Identify which cell holds the provided text, then report its (x, y) central coordinate. 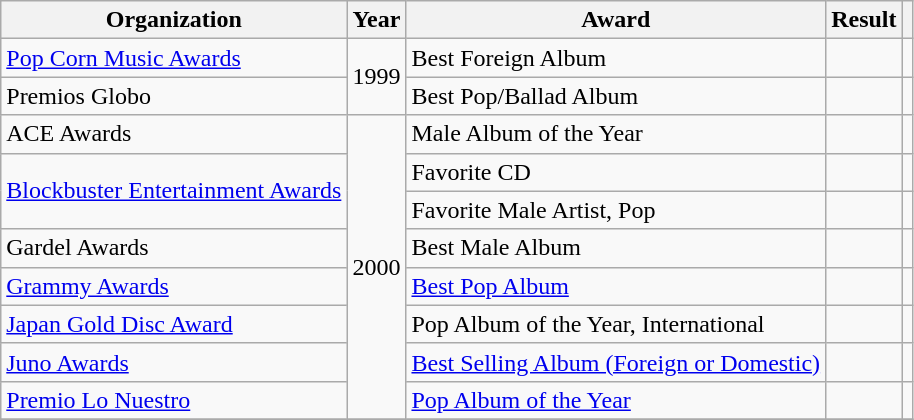
Organization (174, 20)
1999 (376, 77)
Pop Album of the Year, International (616, 324)
Favorite CD (616, 172)
Premios Globo (174, 96)
Male Album of the Year (616, 134)
2000 (376, 267)
Japan Gold Disc Award (174, 324)
Best Pop Album (616, 286)
Best Male Album (616, 248)
Pop Album of the Year (616, 400)
Grammy Awards (174, 286)
Award (616, 20)
Blockbuster Entertainment Awards (174, 191)
Year (376, 20)
Premio Lo Nuestro (174, 400)
Best Foreign Album (616, 58)
Favorite Male Artist, Pop (616, 210)
Result (864, 20)
Best Selling Album (Foreign or Domestic) (616, 362)
Gardel Awards (174, 248)
Juno Awards (174, 362)
ACE Awards (174, 134)
Best Pop/Ballad Album (616, 96)
Pop Corn Music Awards (174, 58)
